Output the [x, y] coordinate of the center of the cell containing the given text.  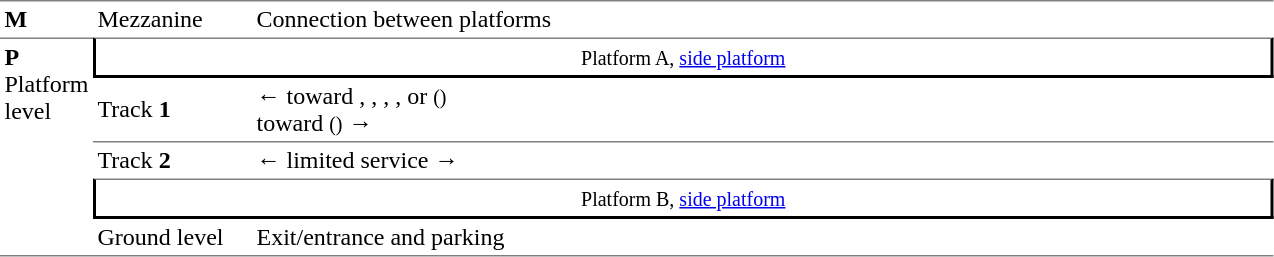
Ground level [172, 238]
Platform A, side platform [683, 58]
← toward , , , , or () toward () → [763, 110]
← limited service → [763, 160]
Track 2 [172, 160]
PPlatform level [46, 148]
Track 1 [172, 110]
Mezzanine [172, 19]
M [46, 19]
Platform B, side platform [683, 198]
Exit/entrance and parking [763, 238]
Connection between platforms [763, 19]
